Capture the cell that displays the provided text and extract its [x, y] central coordinate. 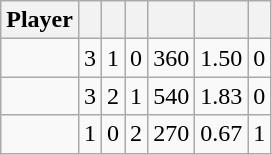
1.50 [222, 58]
270 [172, 134]
540 [172, 96]
360 [172, 58]
Player [40, 20]
1.83 [222, 96]
0.67 [222, 134]
